Output the [x, y] coordinate of the center of the cell containing the given text.  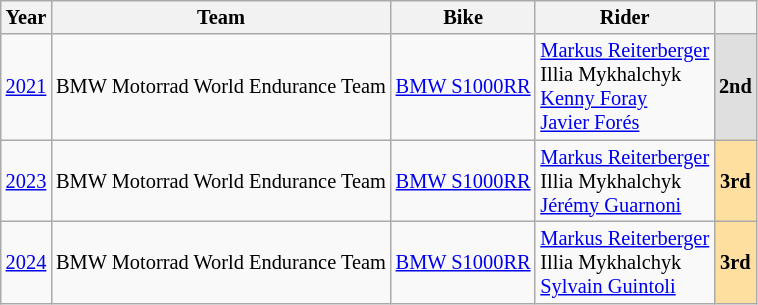
Markus Reiterberger Illia Mykhalchyk Kenny Foray Javier Forés [624, 87]
Markus Reiterberger Illia Mykhalchyk Sylvain Guintoli [624, 262]
Markus Reiterberger Illia Mykhalchyk Jérémy Guarnoni [624, 181]
Bike [464, 17]
2021 [26, 87]
Rider [624, 17]
Team [221, 17]
2nd [736, 87]
2023 [26, 181]
2024 [26, 262]
Year [26, 17]
